Return the (X, Y) coordinate for the center point of the cell that contains the specified text.  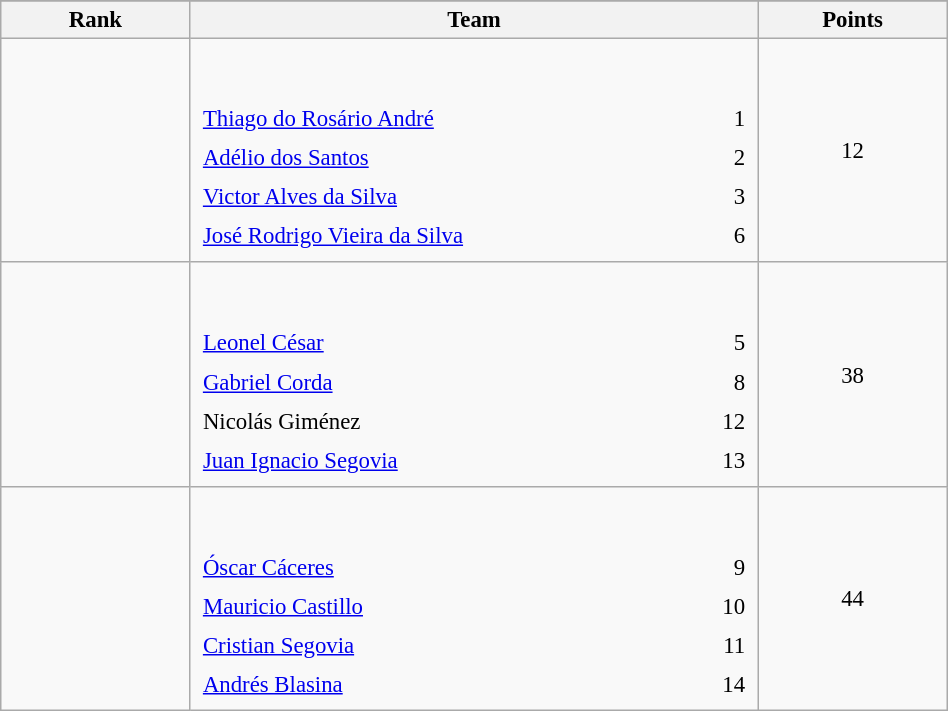
2 (730, 158)
Juan Ignacio Segovia (435, 460)
José Rodrigo Vieira da Silva (453, 236)
38 (852, 374)
6 (730, 236)
Thiago do Rosário André (453, 119)
Nicolás Giménez (435, 421)
Points (852, 20)
Óscar Cáceres (428, 567)
Thiago do Rosário André 1 Adélio dos Santos 2 Victor Alves da Silva 3 José Rodrigo Vieira da Silva 6 (474, 151)
Mauricio Castillo (428, 606)
Gabriel Corda (435, 382)
Rank (96, 20)
14 (706, 684)
10 (706, 606)
8 (713, 382)
5 (713, 343)
1 (730, 119)
Óscar Cáceres 9 Mauricio Castillo 10 Cristian Segovia 11 Andrés Blasina 14 (474, 598)
Cristian Segovia (428, 645)
Leonel César 5 Gabriel Corda 8 Nicolás Giménez 12 Juan Ignacio Segovia 13 (474, 374)
Andrés Blasina (428, 684)
Victor Alves da Silva (453, 197)
13 (713, 460)
3 (730, 197)
Adélio dos Santos (453, 158)
9 (706, 567)
44 (852, 598)
Team (474, 20)
Leonel César (435, 343)
11 (706, 645)
